Return (X, Y) of the center of cell containing provided text 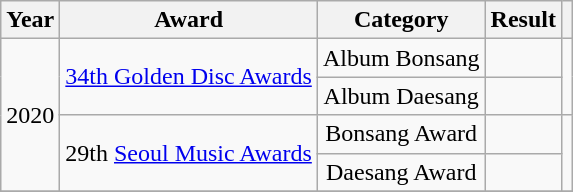
Category (401, 20)
Album Bonsang (401, 58)
Year (30, 20)
Daesang Award (401, 172)
Result (523, 20)
Album Daesang (401, 96)
2020 (30, 115)
Bonsang Award (401, 134)
Award (189, 20)
34th Golden Disc Awards (189, 77)
29th Seoul Music Awards (189, 153)
